Find where the given text appears and provide that cell's center as (x, y) coordinate. 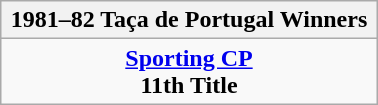
1981–82 Taça de Portugal Winners (189, 20)
Sporting CP11th Title (189, 72)
